Output the [x, y] coordinate of the center of the cell containing the given text.  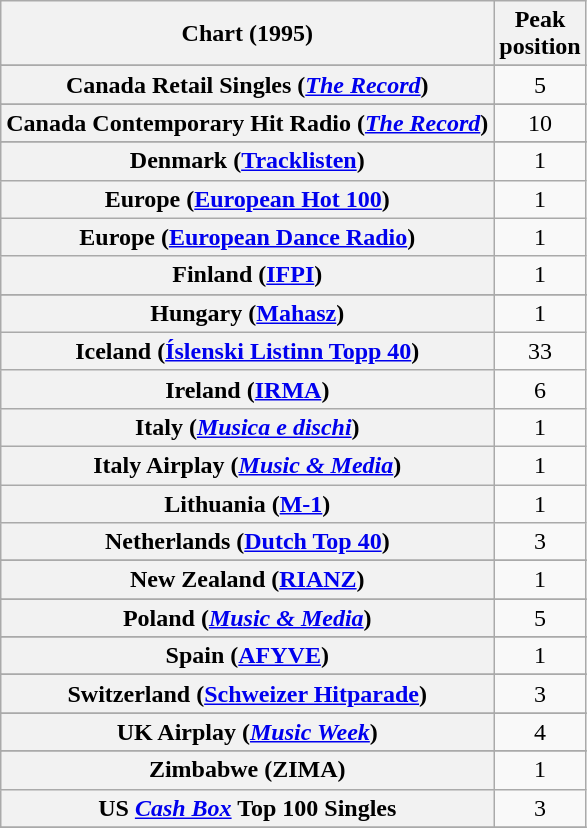
Netherlands (Dutch Top 40) [248, 542]
Switzerland (Schweizer Hitparade) [248, 694]
Europe (European Hot 100) [248, 199]
Italy Airplay (Music & Media) [248, 465]
Iceland (Íslenski Listinn Topp 40) [248, 351]
Denmark (Tracklisten) [248, 161]
6 [540, 389]
Lithuania (M-1) [248, 503]
4 [540, 732]
Italy (Musica e dischi) [248, 427]
Zimbabwe (ZIMA) [248, 770]
Spain (AFYVE) [248, 656]
US Cash Box Top 100 Singles [248, 808]
Hungary (Mahasz) [248, 313]
Poland (Music & Media) [248, 618]
Europe (European Dance Radio) [248, 237]
Finland (IFPI) [248, 275]
10 [540, 123]
New Zealand (RIANZ) [248, 580]
UK Airplay (Music Week) [248, 732]
Peakposition [540, 34]
Chart (1995) [248, 34]
Ireland (IRMA) [248, 389]
Canada Contemporary Hit Radio (The Record) [248, 123]
Canada Retail Singles (The Record) [248, 85]
33 [540, 351]
